Return [X, Y] of the center of cell containing provided text 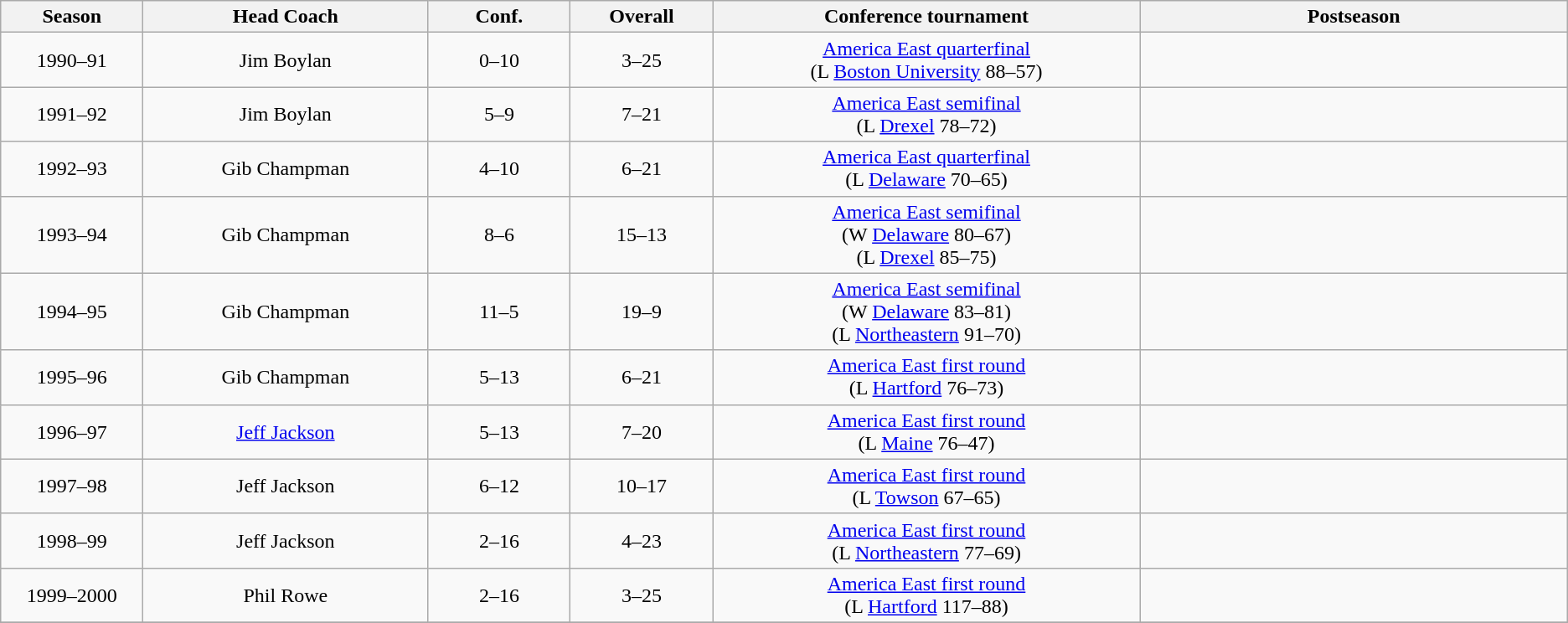
1998–99 [72, 541]
America East first round (L Towson 67–65) [926, 486]
Overall [642, 17]
1992–93 [72, 169]
7–20 [642, 432]
America East semifinal (W Delaware 83–81) (L Northeastern 91–70) [926, 311]
1999–2000 [72, 595]
15–13 [642, 234]
Phil Rowe [286, 595]
America East first round (L Northeastern 77–69) [926, 541]
5–9 [499, 114]
0–10 [499, 60]
1996–97 [72, 432]
1991–92 [72, 114]
America East semifinal (L Drexel 78–72) [926, 114]
America East semifinal (W Delaware 80–67) (L Drexel 85–75) [926, 234]
1993–94 [72, 234]
Head Coach [286, 17]
7–21 [642, 114]
Conf. [499, 17]
4–23 [642, 541]
1994–95 [72, 311]
1995–96 [72, 377]
America East first round (L Hartford 76–73) [926, 377]
America East first round (L Hartford 117–88) [926, 595]
1990–91 [72, 60]
America East first round (L Maine 76–47) [926, 432]
Season [72, 17]
4–10 [499, 169]
1997–98 [72, 486]
10–17 [642, 486]
America East quarterfinal (L Boston University 88–57) [926, 60]
19–9 [642, 311]
11–5 [499, 311]
8–6 [499, 234]
Conference tournament [926, 17]
America East quarterfinal (L Delaware 70–65) [926, 169]
Postseason [1354, 17]
6–12 [499, 486]
